Determine the [x, y] coordinate at the center of the cell enclosing the given text.  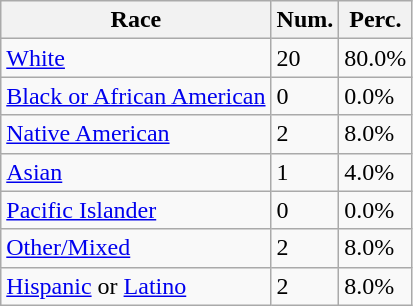
Black or African American [136, 96]
1 [305, 172]
4.0% [376, 172]
Hispanic or Latino [136, 286]
Num. [305, 20]
Perc. [376, 20]
Pacific Islander [136, 210]
Race [136, 20]
Other/Mixed [136, 248]
Asian [136, 172]
20 [305, 58]
White [136, 58]
80.0% [376, 58]
Native American [136, 134]
